Return (x, y) of the center of cell containing provided text 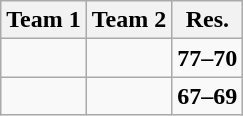
Res. (208, 20)
77–70 (208, 58)
Team 1 (44, 20)
67–69 (208, 96)
Team 2 (129, 20)
